Output the (X, Y) coordinate of the center of the cell containing the given text.  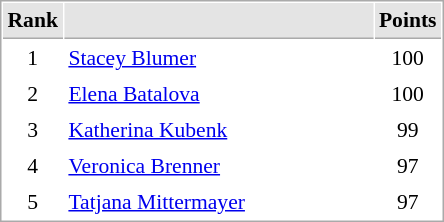
Veronica Brenner (218, 165)
Points (408, 21)
Rank (32, 21)
99 (408, 129)
Elena Batalova (218, 93)
Katherina Kubenk (218, 129)
1 (32, 57)
3 (32, 129)
4 (32, 165)
Tatjana Mittermayer (218, 201)
Stacey Blumer (218, 57)
5 (32, 201)
2 (32, 93)
